Find where the given text appears and provide that cell's center as (x, y) coordinate. 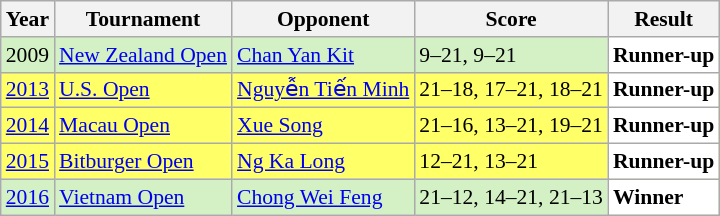
12–21, 13–21 (511, 162)
Bitburger Open (143, 162)
Year (28, 19)
Chong Wei Feng (323, 197)
Xue Song (323, 126)
2014 (28, 126)
Opponent (323, 19)
21–18, 17–21, 18–21 (511, 90)
New Zealand Open (143, 55)
2016 (28, 197)
Tournament (143, 19)
2009 (28, 55)
Vietnam Open (143, 197)
U.S. Open (143, 90)
21–12, 14–21, 21–13 (511, 197)
Chan Yan Kit (323, 55)
21–16, 13–21, 19–21 (511, 126)
Winner (664, 197)
9–21, 9–21 (511, 55)
Score (511, 19)
2013 (28, 90)
Nguyễn Tiến Minh (323, 90)
2015 (28, 162)
Macau Open (143, 126)
Ng Ka Long (323, 162)
Result (664, 19)
